Output the [x, y] coordinate of the center of the cell containing the given text.  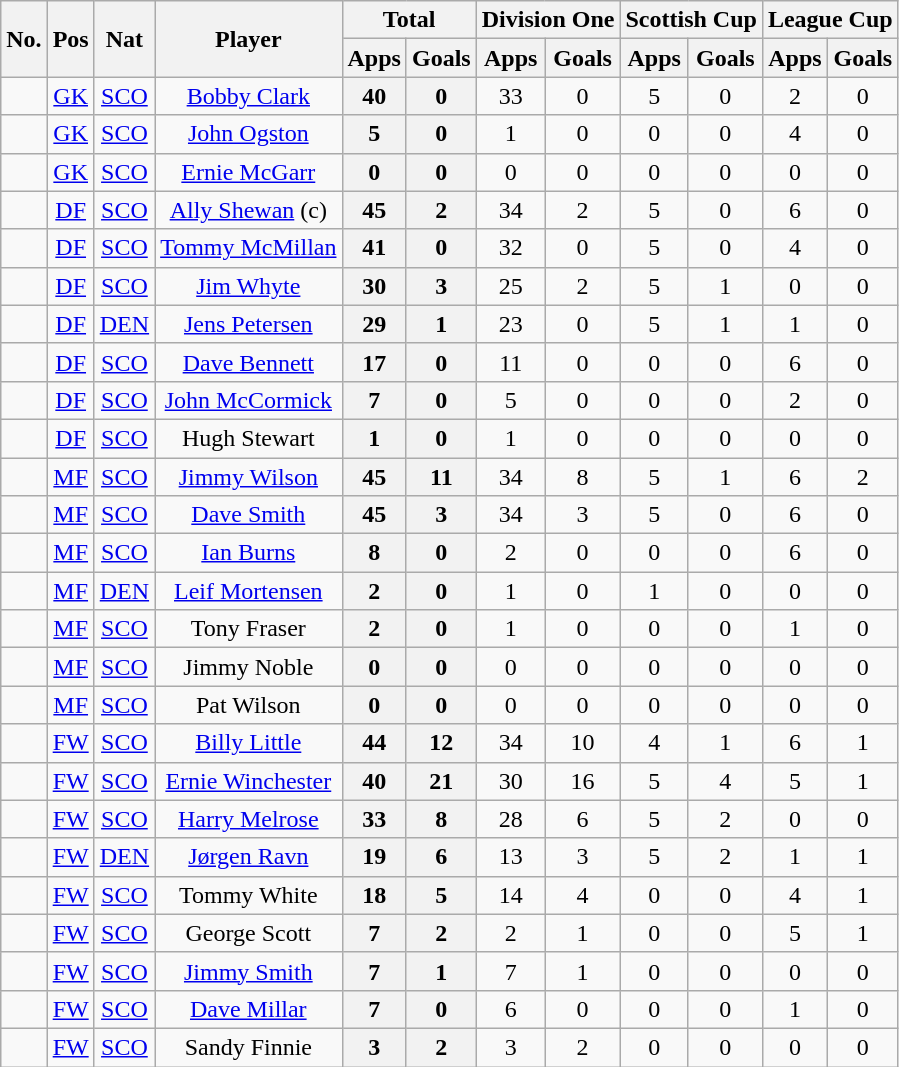
32 [510, 248]
John McCormick [248, 400]
George Scott [248, 933]
12 [441, 743]
Tony Fraser [248, 629]
Dave Bennett [248, 362]
25 [510, 286]
Sandy Finnie [248, 1047]
Jimmy Noble [248, 667]
44 [374, 743]
Ally Shewan (c) [248, 210]
Billy Little [248, 743]
19 [374, 857]
28 [510, 819]
10 [582, 743]
41 [374, 248]
16 [582, 781]
John Ogston [248, 134]
Scottish Cup [691, 20]
Tommy McMillan [248, 248]
13 [510, 857]
Tommy White [248, 895]
Division One [548, 20]
Nat [124, 39]
Dave Millar [248, 1009]
Ian Burns [248, 553]
Total [409, 20]
Jim Whyte [248, 286]
23 [510, 324]
Ernie Winchester [248, 781]
League Cup [830, 20]
No. [24, 39]
Harry Melrose [248, 819]
Jimmy Smith [248, 971]
Jimmy Wilson [248, 477]
Jørgen Ravn [248, 857]
Pat Wilson [248, 705]
Dave Smith [248, 515]
Leif Mortensen [248, 591]
Player [248, 39]
Ernie McGarr [248, 172]
14 [510, 895]
Hugh Stewart [248, 438]
Jens Petersen [248, 324]
29 [374, 324]
Pos [70, 39]
Bobby Clark [248, 96]
21 [441, 781]
17 [374, 362]
18 [374, 895]
